Return the [x, y] coordinate for the center point of the cell that contains the specified text.  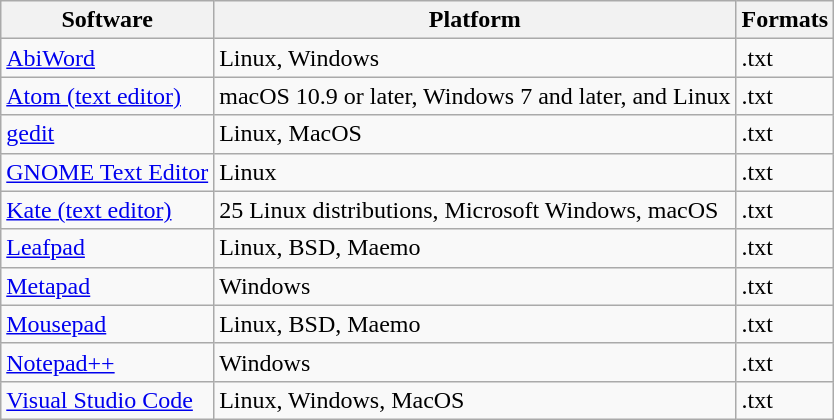
Kate (text editor) [108, 210]
macOS 10.9 or later, Windows 7 and later, and Linux [475, 96]
Atom (text editor) [108, 96]
Linux, Windows [475, 58]
25 Linux distributions, Microsoft Windows, macOS [475, 210]
Notepad++ [108, 362]
Metapad [108, 286]
Formats [785, 20]
GNOME Text Editor [108, 172]
Linux, Windows, MacOS [475, 400]
Linux [475, 172]
Linux, MacOS [475, 134]
Mousepad [108, 324]
AbiWord [108, 58]
Software [108, 20]
Platform [475, 20]
gedit [108, 134]
Visual Studio Code [108, 400]
Leafpad [108, 248]
